Capture the cell that displays the provided text and extract its [X, Y] central coordinate. 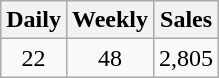
48 [110, 58]
2,805 [186, 58]
Sales [186, 20]
Daily [34, 20]
Weekly [110, 20]
22 [34, 58]
